For the text-containing cell, return its midpoint in (x, y) coordinate format. 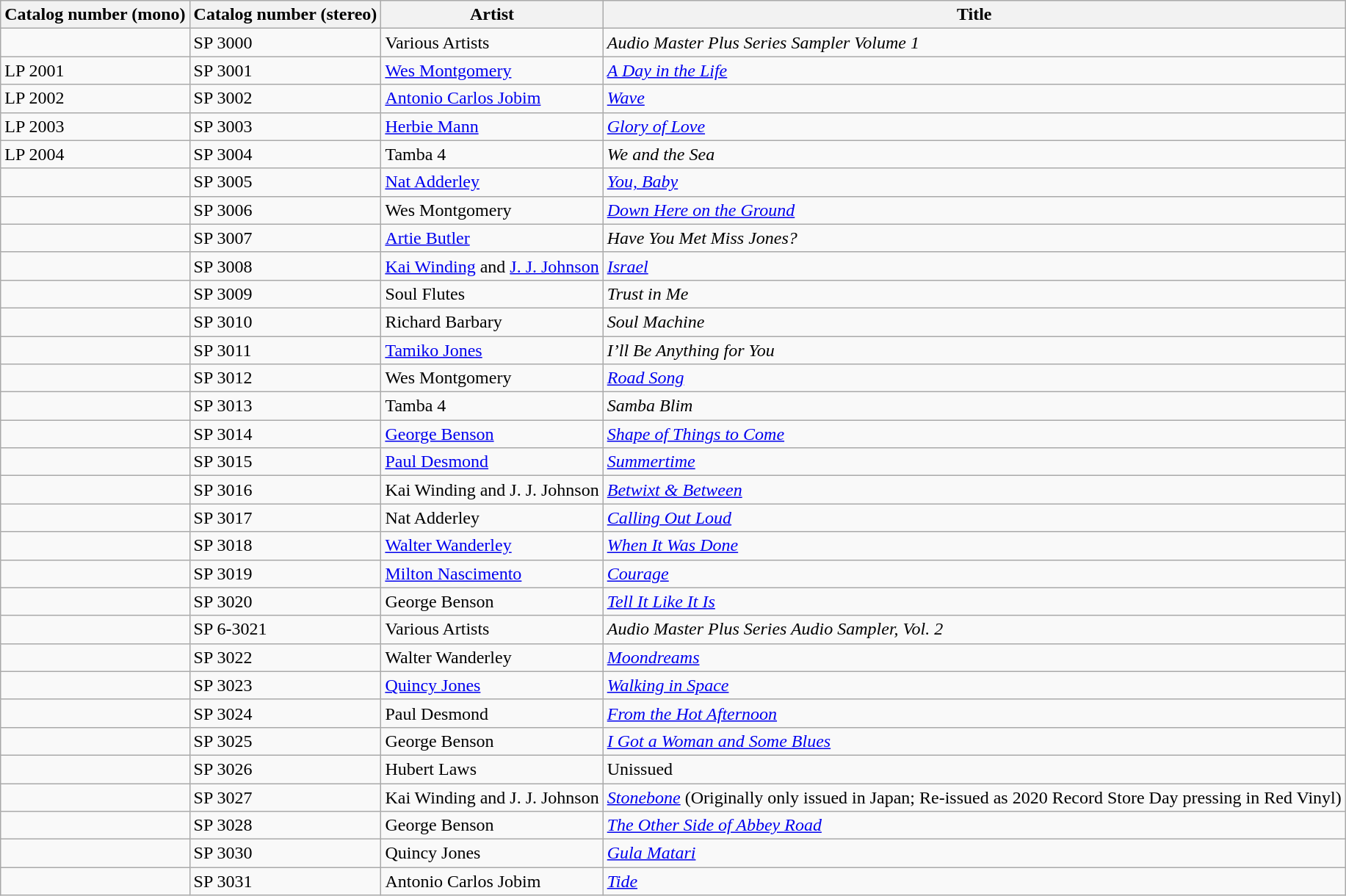
SP 3012 (285, 378)
LP 2001 (95, 71)
SP 3022 (285, 657)
SP 3024 (285, 713)
SP 3004 (285, 154)
SP 3028 (285, 825)
Israel (974, 266)
SP 3019 (285, 574)
SP 3003 (285, 126)
From the Hot Afternoon (974, 713)
SP 3027 (285, 797)
SP 3031 (285, 881)
Richard Barbary (492, 322)
Glory of Love (974, 126)
LP 2004 (95, 154)
We and the Sea (974, 154)
SP 3026 (285, 769)
Milton Nascimento (492, 574)
SP 6-3021 (285, 629)
SP 3005 (285, 182)
Hubert Laws (492, 769)
Title (974, 15)
Audio Master Plus Series Sampler Volume 1 (974, 43)
Herbie Mann (492, 126)
Tide (974, 881)
SP 3023 (285, 685)
Down Here on the Ground (974, 210)
Catalog number (stereo) (285, 15)
Walking in Space (974, 685)
SP 3015 (285, 462)
Audio Master Plus Series Audio Sampler, Vol. 2 (974, 629)
SP 3020 (285, 601)
SP 3025 (285, 741)
Shape of Things to Come (974, 434)
Courage (974, 574)
The Other Side of Abbey Road (974, 825)
SP 3001 (285, 71)
SP 3011 (285, 350)
Trust in Me (974, 294)
You, Baby (974, 182)
Soul Flutes (492, 294)
SP 3030 (285, 853)
Artist (492, 15)
Moondreams (974, 657)
Have You Met Miss Jones? (974, 238)
SP 3002 (285, 98)
LP 2002 (95, 98)
A Day in the Life (974, 71)
SP 3000 (285, 43)
SP 3014 (285, 434)
Calling Out Loud (974, 518)
Unissued (974, 769)
Gula Matari (974, 853)
Summertime (974, 462)
SP 3013 (285, 406)
I’ll Be Anything for You (974, 350)
Artie Butler (492, 238)
Betwixt & Between (974, 490)
SP 3017 (285, 518)
SP 3008 (285, 266)
SP 3009 (285, 294)
Tell It Like It Is (974, 601)
Samba Blim (974, 406)
Stonebone (Originally only issued in Japan; Re-issued as 2020 Record Store Day pressing in Red Vinyl) (974, 797)
When It Was Done (974, 546)
Catalog number (mono) (95, 15)
Road Song (974, 378)
Soul Machine (974, 322)
I Got a Woman and Some Blues (974, 741)
SP 3006 (285, 210)
SP 3018 (285, 546)
LP 2003 (95, 126)
SP 3016 (285, 490)
Tamiko Jones (492, 350)
Wave (974, 98)
SP 3010 (285, 322)
SP 3007 (285, 238)
